Locate the cell with the specified text and output its [X, Y] center coordinate. 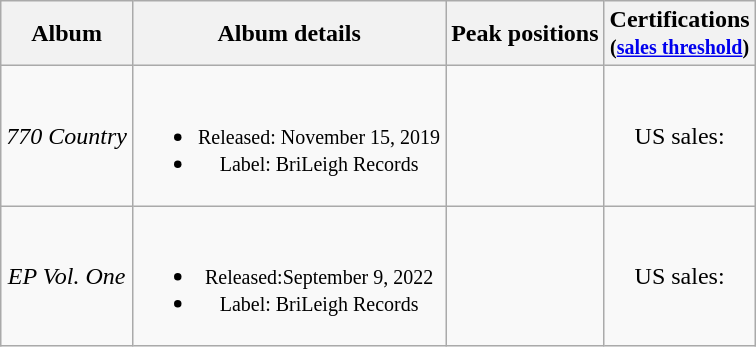
Album details [288, 34]
Peak positions [525, 34]
Released:September 9, 2022Label: BriLeigh Records [288, 276]
770 Country [67, 136]
Album [67, 34]
Released: November 15, 2019Label: BriLeigh Records [288, 136]
Certifications(sales threshold) [680, 34]
EP Vol. One [67, 276]
